Determine the [x, y] coordinate at the center of the cell enclosing the given text.  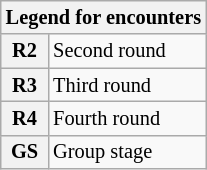
Third round [127, 85]
Legend for encounters [104, 17]
Fourth round [127, 118]
Group stage [127, 152]
R3 [25, 85]
Second round [127, 51]
GS [25, 152]
R2 [25, 51]
R4 [25, 118]
